For the text-containing cell, return its midpoint in [X, Y] coordinate format. 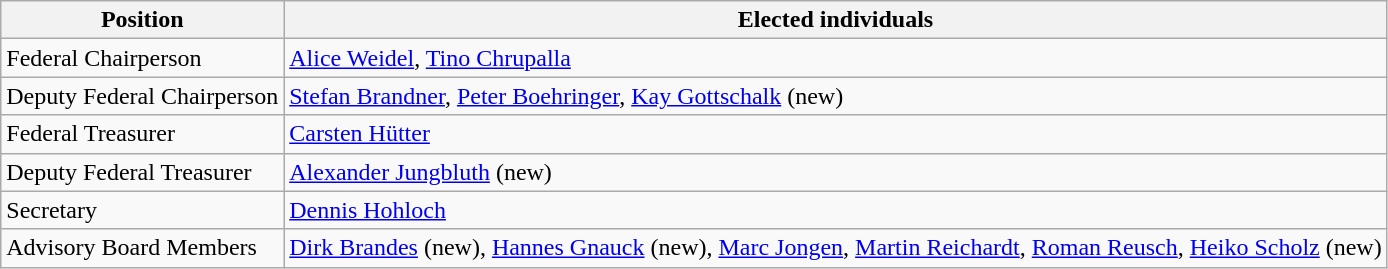
Federal Chairperson [142, 58]
Advisory Board Members [142, 248]
Stefan Brandner, Peter Boehringer, Kay Gottschalk (new) [836, 96]
Carsten Hütter [836, 134]
Position [142, 20]
Dirk Brandes (new), Hannes Gnauck (new), Marc Jongen, Martin Reichardt, Roman Reusch, Heiko Scholz (new) [836, 248]
Deputy Federal Chairperson [142, 96]
Alice Weidel, Tino Chrupalla [836, 58]
Alexander Jungbluth (new) [836, 172]
Federal Treasurer [142, 134]
Dennis Hohloch [836, 210]
Deputy Federal Treasurer [142, 172]
Elected individuals [836, 20]
Secretary [142, 210]
